Return the (x, y) coordinate for the center point of the cell that contains the specified text.  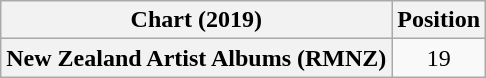
Position (439, 20)
Chart (2019) (196, 20)
New Zealand Artist Albums (RMNZ) (196, 58)
19 (439, 58)
